Extract the [X, Y] coordinate from the center of the cell holding the provided text.  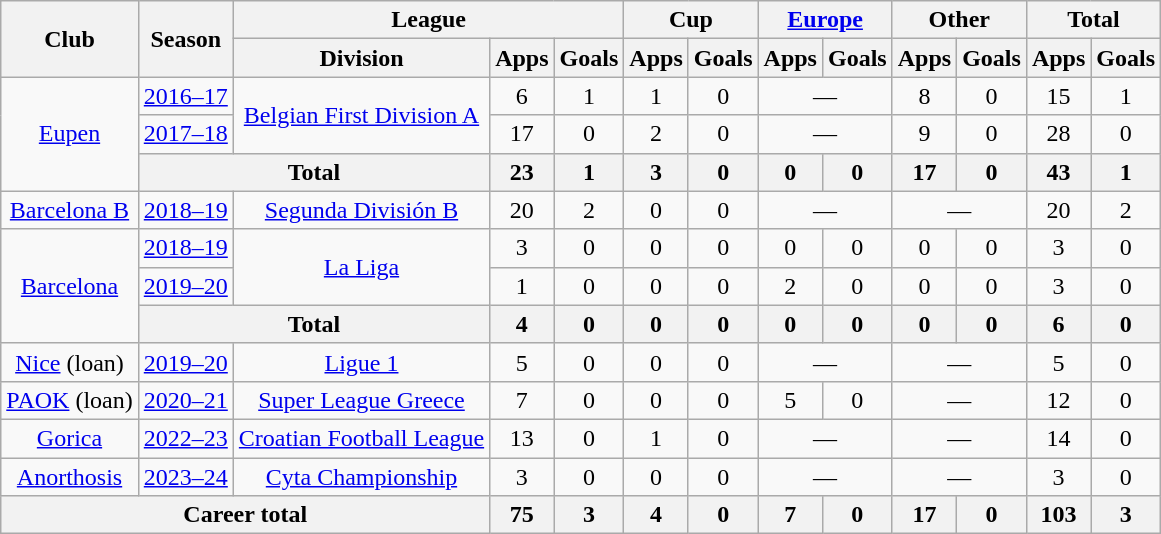
Cup [691, 20]
Europe [825, 20]
Ligue 1 [361, 362]
15 [1058, 96]
2023–24 [186, 477]
La Liga [361, 267]
Division [361, 58]
43 [1058, 172]
13 [522, 438]
2020–21 [186, 400]
103 [1058, 515]
League [428, 20]
Career total [246, 515]
Gorica [70, 438]
2022–23 [186, 438]
2017–18 [186, 134]
Segunda División B [361, 210]
12 [1058, 400]
Season [186, 39]
Barcelona [70, 286]
Croatian Football League [361, 438]
Belgian First Division A [361, 115]
Other [959, 20]
2016–17 [186, 96]
Barcelona B [70, 210]
9 [924, 134]
Cyta Championship [361, 477]
Super League Greece [361, 400]
14 [1058, 438]
PAOK (loan) [70, 400]
Anorthosis [70, 477]
28 [1058, 134]
23 [522, 172]
8 [924, 96]
Eupen [70, 134]
Club [70, 39]
Nice (loan) [70, 362]
75 [522, 515]
